Search for the cell housing the specified text and yield its [x, y] center coordinate. 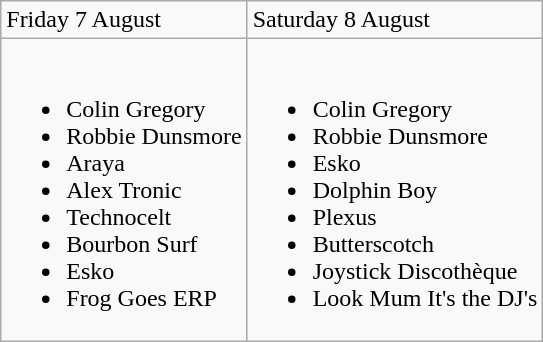
Friday 7 August [124, 20]
Colin GregoryRobbie DunsmoreEskoDolphin BoyPlexusButterscotchJoystick DiscothèqueLook Mum It's the DJ's [395, 190]
Colin GregoryRobbie DunsmoreArayaAlex TronicTechnoceltBourbon SurfEskoFrog Goes ERP [124, 190]
Saturday 8 August [395, 20]
